Determine the [x, y] coordinate at the center of the cell enclosing the given text.  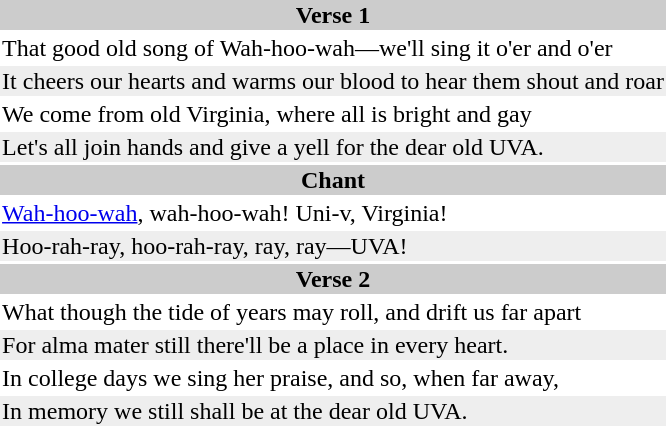
That good old song of Wah-hoo-wah—we'll sing it o'er and o'er [334, 48]
Hoo-rah-ray, hoo-rah-ray, ray, ray—UVA! [334, 246]
Verse 2 [334, 279]
Chant [334, 180]
Verse 1 [334, 15]
What though the tide of years may roll, and drift us far apart [334, 312]
For alma mater still there'll be a place in every heart. [334, 345]
We come from old Virginia, where all is bright and gay [334, 114]
In memory we still shall be at the dear old UVA. [334, 411]
Let's all join hands and give a yell for the dear old UVA. [334, 147]
In college days we sing her praise, and so, when far away, [334, 378]
Wah-hoo-wah, wah-hoo-wah! Uni-v, Virginia! [334, 213]
It cheers our hearts and warms our blood to hear them shout and roar [334, 81]
